Return the [x, y] coordinate for the center point of the cell that contains the specified text.  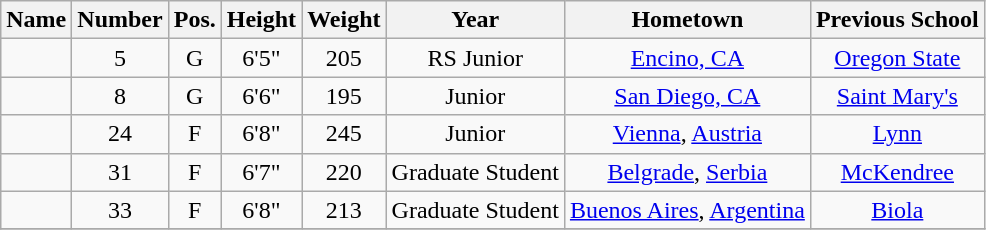
33 [120, 210]
Buenos Aires, Argentina [687, 210]
Biola [897, 210]
Weight [344, 20]
San Diego, CA [687, 96]
Previous School [897, 20]
Lynn [897, 134]
195 [344, 96]
6'5" [261, 58]
220 [344, 172]
Height [261, 20]
Encino, CA [687, 58]
RS Junior [475, 58]
6'7" [261, 172]
8 [120, 96]
Vienna, Austria [687, 134]
245 [344, 134]
Name [36, 20]
Saint Mary's [897, 96]
Oregon State [897, 58]
Pos. [194, 20]
Belgrade, Serbia [687, 172]
31 [120, 172]
24 [120, 134]
205 [344, 58]
Number [120, 20]
6'6" [261, 96]
Year [475, 20]
Hometown [687, 20]
McKendree [897, 172]
5 [120, 58]
213 [344, 210]
